Pinpoint the cell where the given text exists, returning its [x, y] midpoint coordinate. 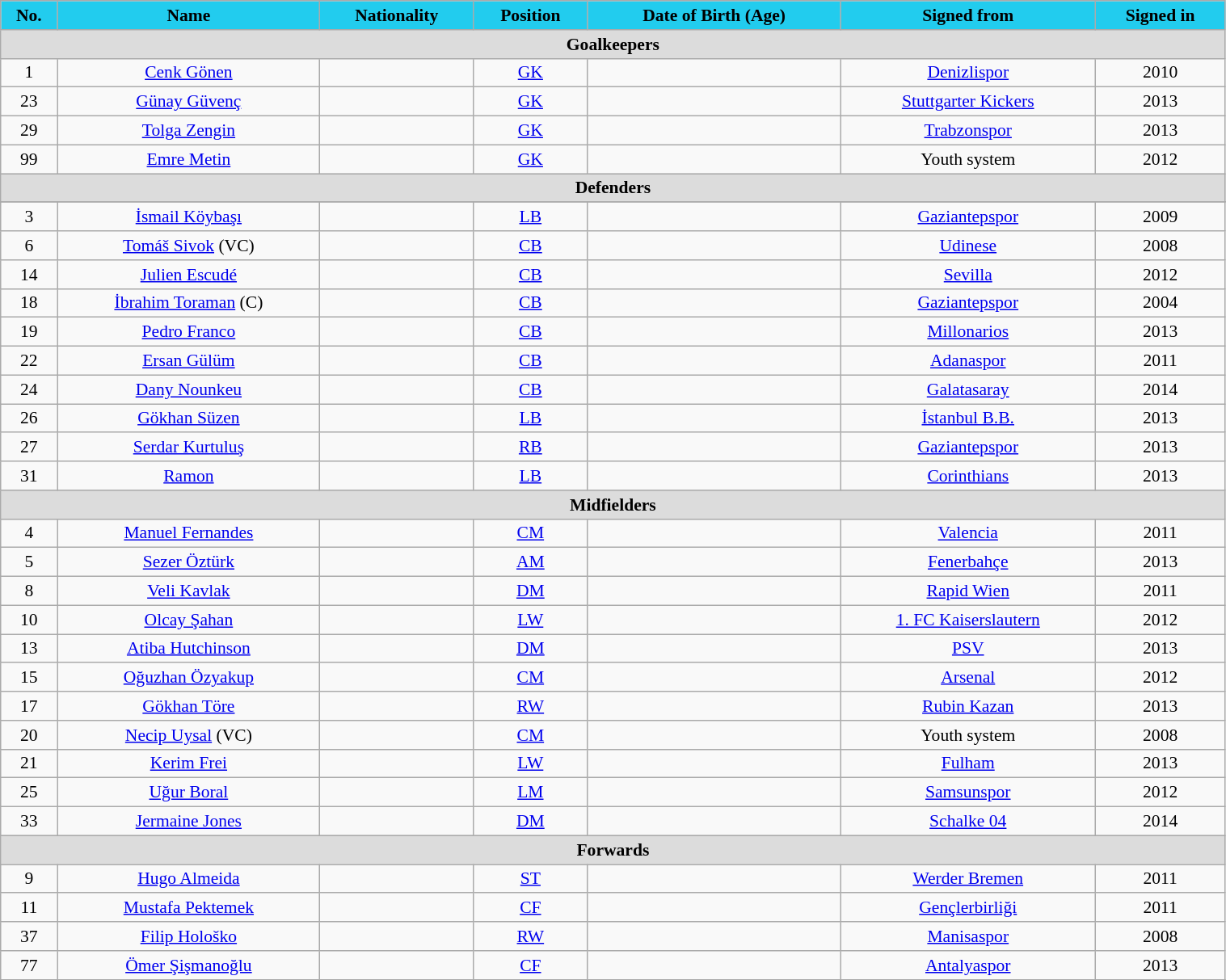
İbrahim Toraman (C) [189, 303]
Defenders [613, 188]
19 [29, 332]
Tomáš Sivok (VC) [189, 246]
Stuttgarter Kickers [968, 102]
Name [189, 15]
Olcay Şahan [189, 620]
Fenerbahçe [968, 562]
Gökhan Süzen [189, 418]
Valencia [968, 533]
37 [29, 936]
Sevilla [968, 275]
77 [29, 965]
8 [29, 591]
13 [29, 649]
RB [530, 448]
Corinthians [968, 476]
Emre Metin [189, 159]
1. FC Kaiserslautern [968, 620]
25 [29, 793]
Forwards [613, 850]
AM [530, 562]
Pedro Franco [189, 332]
10 [29, 620]
27 [29, 448]
Günay Güvenç [189, 102]
26 [29, 418]
Julien Escudé [189, 275]
Necip Uysal (VC) [189, 735]
Antalyaspor [968, 965]
Ömer Şişmanoğlu [189, 965]
İsmail Köybaşı [189, 217]
2010 [1161, 73]
Filip Hološko [189, 936]
5 [29, 562]
Galatasaray [968, 389]
18 [29, 303]
Tolga Zengin [189, 131]
ST [530, 879]
11 [29, 908]
Denizlispor [968, 73]
6 [29, 246]
PSV [968, 649]
Uğur Boral [189, 793]
Kerim Frei [189, 763]
Date of Birth (Age) [714, 15]
Oğuzhan Özyakup [189, 678]
Sezer Öztürk [189, 562]
3 [29, 217]
İstanbul B.B. [968, 418]
Atiba Hutchinson [189, 649]
Arsenal [968, 678]
No. [29, 15]
Midfielders [613, 505]
Manuel Fernandes [189, 533]
21 [29, 763]
22 [29, 361]
Millonarios [968, 332]
Gençlerbirliği [968, 908]
15 [29, 678]
Position [530, 15]
9 [29, 879]
23 [29, 102]
Dany Nounkeu [189, 389]
Adanaspor [968, 361]
Signed in [1161, 15]
LM [530, 793]
Ersan Gülüm [189, 361]
Signed from [968, 15]
Werder Bremen [968, 879]
Rapid Wien [968, 591]
24 [29, 389]
Gökhan Töre [189, 706]
Cenk Gönen [189, 73]
Manisaspor [968, 936]
14 [29, 275]
4 [29, 533]
29 [29, 131]
Schalke 04 [968, 822]
Ramon [189, 476]
17 [29, 706]
Trabzonspor [968, 131]
Goalkeepers [613, 44]
Nationality [397, 15]
1 [29, 73]
Jermaine Jones [189, 822]
2004 [1161, 303]
20 [29, 735]
2009 [1161, 217]
Udinese [968, 246]
33 [29, 822]
Serdar Kurtuluş [189, 448]
99 [29, 159]
Rubin Kazan [968, 706]
31 [29, 476]
Hugo Almeida [189, 879]
Veli Kavlak [189, 591]
Mustafa Pektemek [189, 908]
Samsunspor [968, 793]
Fulham [968, 763]
